Extract the (X, Y) coordinate from the center of the cell holding the provided text.  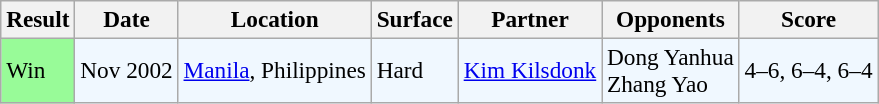
Nov 2002 (126, 70)
Dong Yanhua Zhang Yao (671, 70)
Opponents (671, 19)
Manila, Philippines (274, 70)
Hard (414, 70)
Date (126, 19)
Partner (530, 19)
Result (38, 19)
4–6, 6–4, 6–4 (808, 70)
Win (38, 70)
Kim Kilsdonk (530, 70)
Location (274, 19)
Surface (414, 19)
Score (808, 19)
